Scan for the cell matching the given text and deliver its (X, Y) coordinate at center. 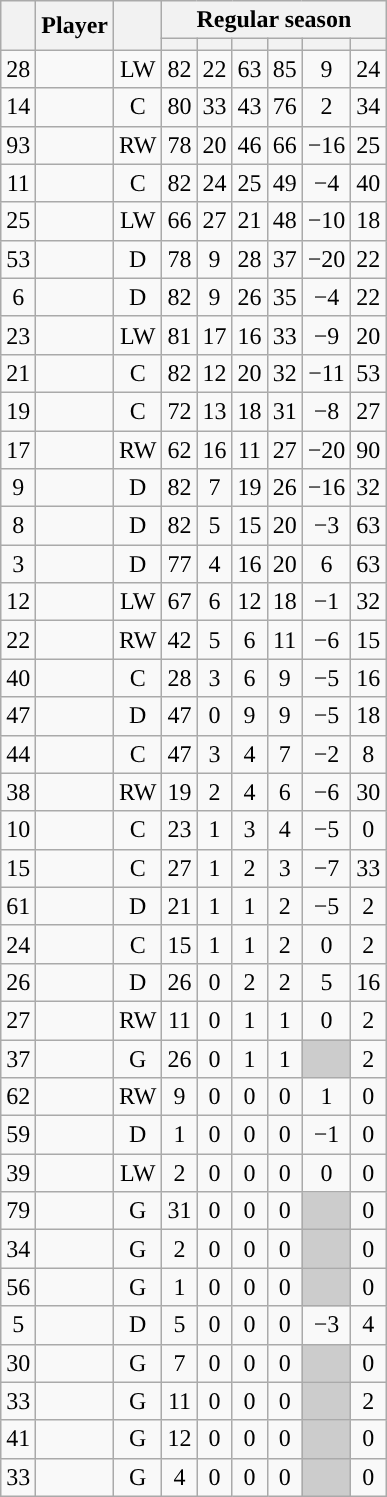
35 (284, 297)
76 (284, 107)
13 (214, 411)
−7 (326, 868)
46 (250, 145)
−8 (326, 411)
39 (18, 1173)
61 (18, 906)
77 (180, 564)
56 (18, 1287)
38 (18, 792)
85 (284, 69)
41 (18, 1439)
72 (180, 411)
59 (18, 1135)
−2 (326, 754)
79 (18, 1211)
14 (18, 107)
10 (18, 830)
43 (250, 107)
44 (18, 754)
Player (75, 26)
−9 (326, 335)
−11 (326, 373)
67 (180, 602)
−10 (326, 221)
Regular season (274, 20)
42 (180, 640)
49 (284, 183)
90 (368, 449)
80 (180, 107)
81 (180, 335)
93 (18, 145)
48 (284, 221)
